Output the (x, y) coordinate of the center of the cell containing the given text.  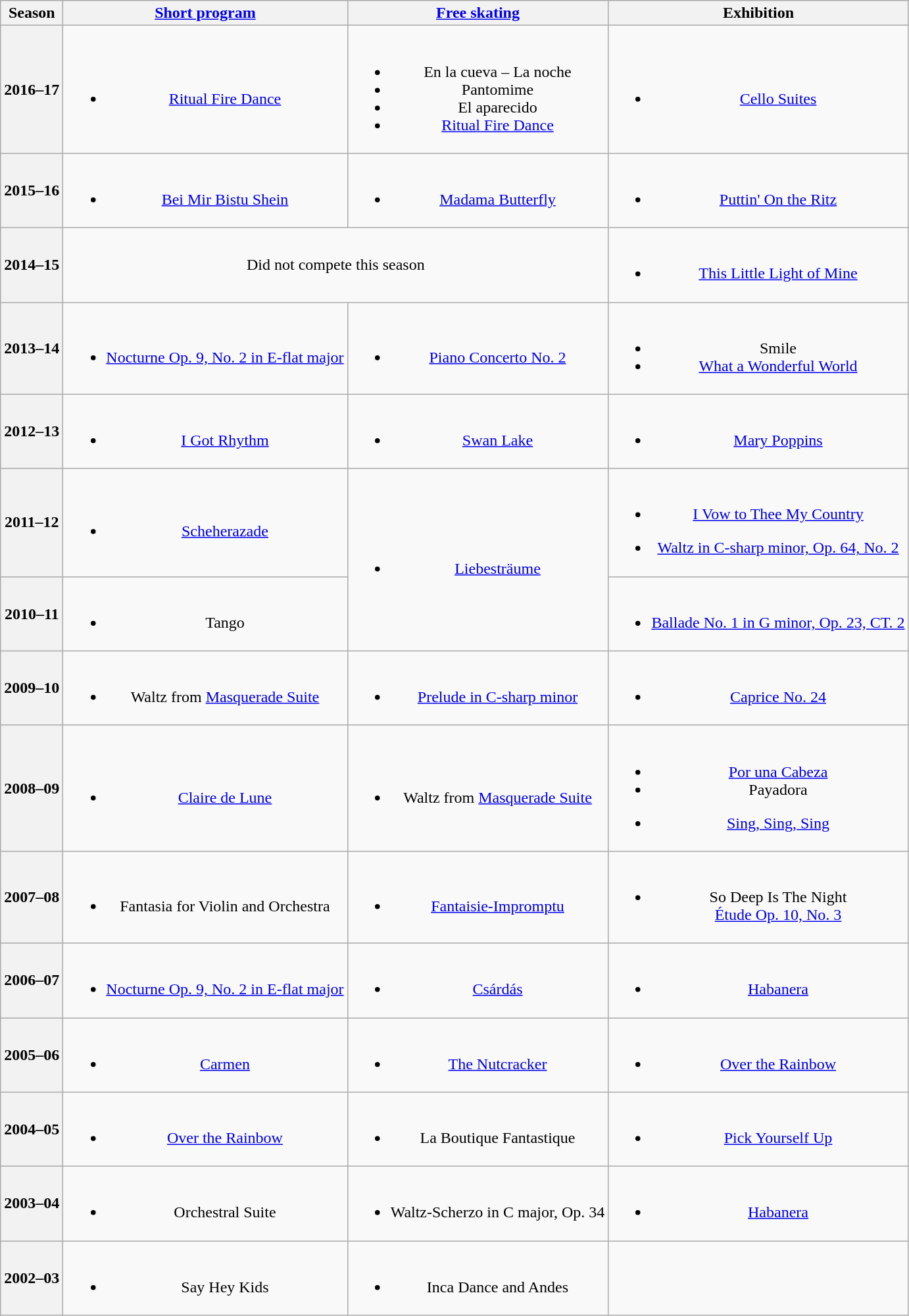
Liebesträume (478, 559)
I Vow to Thee My CountryWaltz in C-sharp minor, Op. 64, No. 2 (758, 522)
Mary Poppins (758, 432)
Fantasia for Violin and Orchestra (205, 897)
Ballade No. 1 in G minor, Op. 23, CT. 2 (758, 613)
Piano Concerto No. 2 (478, 348)
Puttin' On the Ritz (758, 191)
Inca Dance and Andes (478, 1278)
Swan Lake (478, 432)
Did not compete this season (335, 265)
La Boutique Fantastique (478, 1129)
2007–08 (32, 897)
Claire de Lune (205, 788)
2002–03 (32, 1278)
Say Hey Kids (205, 1278)
Prelude in C-sharp minor (478, 688)
I Got Rhythm (205, 432)
2015–16 (32, 191)
2016–17 (32, 89)
This Little Light of Mine (758, 265)
Tango (205, 613)
2006–07 (32, 980)
Season (32, 13)
So Deep Is The NightÉtude Op. 10, No. 3 (758, 897)
2011–12 (32, 522)
Ritual Fire Dance (205, 89)
Pick Yourself Up (758, 1129)
Short program (205, 13)
Por una CabezaPayadoraSing, Sing, Sing (758, 788)
2008–09 (32, 788)
2010–11 (32, 613)
Madama Butterfly (478, 191)
SmileWhat a Wonderful World (758, 348)
2014–15 (32, 265)
Orchestral Suite (205, 1204)
Caprice No. 24 (758, 688)
2005–06 (32, 1054)
Carmen (205, 1054)
2004–05 (32, 1129)
Cello Suites (758, 89)
Exhibition (758, 13)
Bei Mir Bistu Shein (205, 191)
2013–14 (32, 348)
Waltz-Scherzo in C major, Op. 34 (478, 1204)
Fantaisie-Impromptu (478, 897)
Csárdás (478, 980)
En la cueva – La nochePantomimeEl aparecidoRitual Fire Dance (478, 89)
2009–10 (32, 688)
2012–13 (32, 432)
Free skating (478, 13)
2003–04 (32, 1204)
Scheherazade (205, 522)
The Nutcracker (478, 1054)
